Capture the cell that displays the provided text and extract its (x, y) central coordinate. 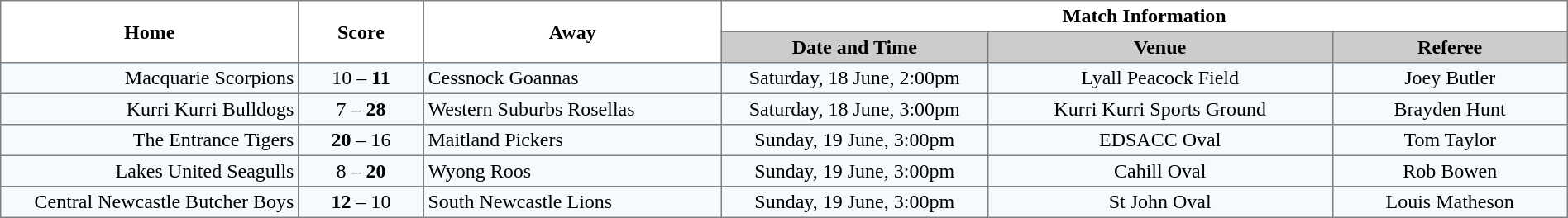
8 – 20 (361, 171)
Cahill Oval (1159, 171)
Saturday, 18 June, 3:00pm (854, 109)
Date and Time (854, 47)
The Entrance Tigers (150, 140)
Cessnock Goannas (572, 78)
Rob Bowen (1450, 171)
St John Oval (1159, 202)
Score (361, 31)
Lyall Peacock Field (1159, 78)
Away (572, 31)
Western Suburbs Rosellas (572, 109)
Referee (1450, 47)
Home (150, 31)
Kurri Kurri Sports Ground (1159, 109)
Macquarie Scorpions (150, 78)
South Newcastle Lions (572, 202)
Brayden Hunt (1450, 109)
7 – 28 (361, 109)
Maitland Pickers (572, 140)
Tom Taylor (1450, 140)
Kurri Kurri Bulldogs (150, 109)
Joey Butler (1450, 78)
20 – 16 (361, 140)
12 – 10 (361, 202)
Central Newcastle Butcher Boys (150, 202)
Saturday, 18 June, 2:00pm (854, 78)
10 – 11 (361, 78)
Match Information (1145, 17)
EDSACC Oval (1159, 140)
Wyong Roos (572, 171)
Louis Matheson (1450, 202)
Lakes United Seagulls (150, 171)
Venue (1159, 47)
